Determine the (x, y) coordinate at the center of the cell enclosing the given text.  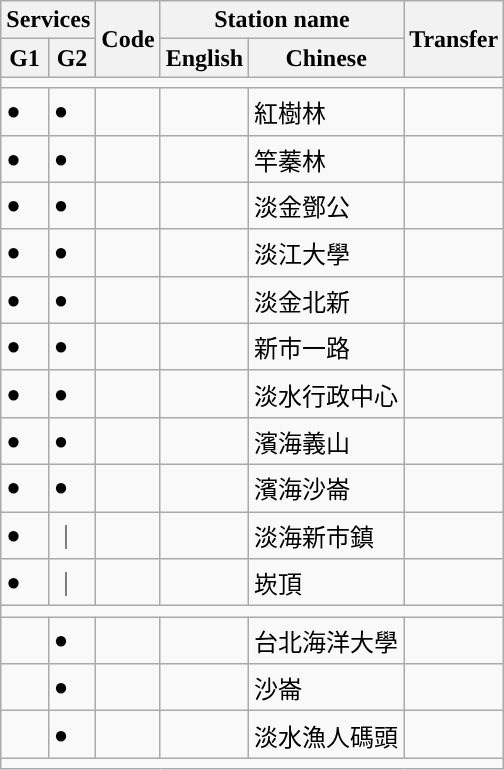
淡水行政中心 (326, 394)
濱海義山 (326, 440)
淡水漁人碼頭 (326, 734)
濱海沙崙 (326, 488)
Services (48, 20)
竿蓁林 (326, 158)
淡金鄧公 (326, 206)
English (204, 58)
淡海新市鎮 (326, 536)
沙崙 (326, 688)
Station name (282, 20)
紅樹林 (326, 112)
Chinese (326, 58)
台北海洋大學 (326, 640)
新市一路 (326, 346)
淡江大學 (326, 252)
淡金北新 (326, 300)
Code (128, 39)
G2 (72, 58)
G1 (25, 58)
崁頂 (326, 582)
Transfer (454, 39)
